For the text-containing cell, return its midpoint in (X, Y) coordinate format. 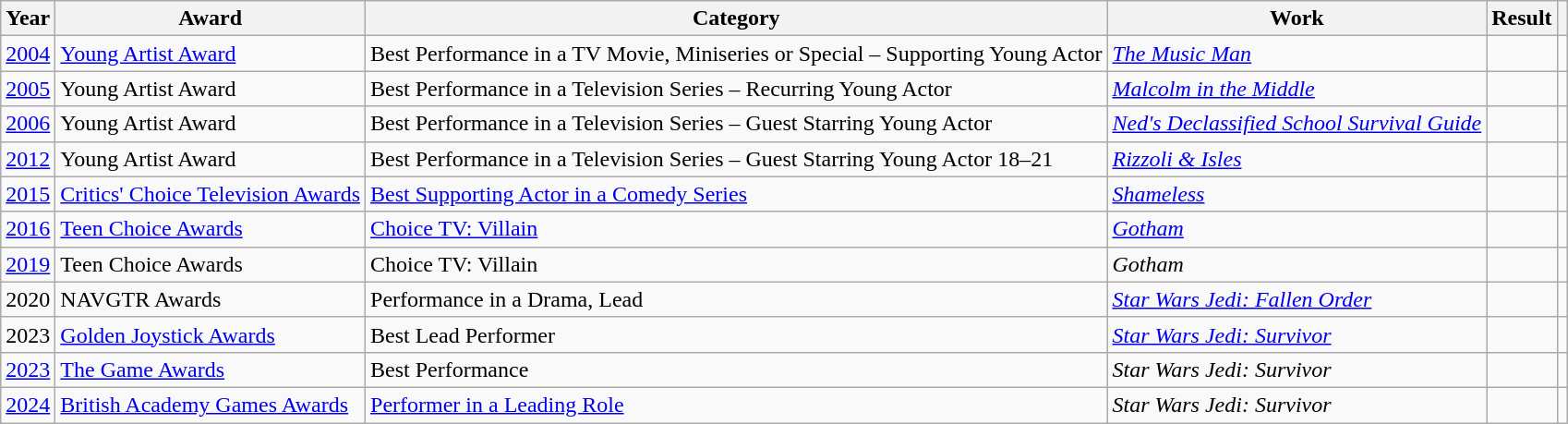
2020 (28, 299)
2019 (28, 264)
2006 (28, 124)
Golden Joystick Awards (211, 334)
2005 (28, 89)
Best Performance in a Television Series – Guest Starring Young Actor (737, 124)
2012 (28, 159)
Performer in a Leading Role (737, 405)
British Academy Games Awards (211, 405)
Best Supporting Actor in a Comedy Series (737, 194)
Best Performance in a Television Series – Guest Starring Young Actor 18–21 (737, 159)
Ned's Declassified School Survival Guide (1297, 124)
Best Performance in a TV Movie, Miniseries or Special – Supporting Young Actor (737, 54)
Year (28, 18)
NAVGTR Awards (211, 299)
2016 (28, 229)
The Game Awards (211, 369)
The Music Man (1297, 54)
Award (211, 18)
Category (737, 18)
Malcolm in the Middle (1297, 89)
Result (1522, 18)
Shameless (1297, 194)
Performance in a Drama, Lead (737, 299)
Work (1297, 18)
2024 (28, 405)
Rizzoli & Isles (1297, 159)
Star Wars Jedi: Fallen Order (1297, 299)
Critics' Choice Television Awards (211, 194)
2015 (28, 194)
2004 (28, 54)
Best Lead Performer (737, 334)
Best Performance in a Television Series – Recurring Young Actor (737, 89)
Best Performance (737, 369)
